Find where the given text appears and provide that cell's center as (x, y) coordinate. 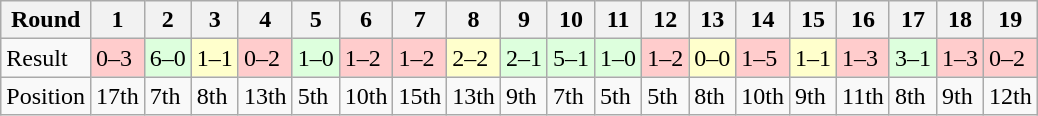
16 (864, 20)
7 (420, 20)
4 (265, 20)
1 (118, 20)
0–0 (712, 58)
11th (864, 96)
Round (46, 20)
1–5 (763, 58)
9 (524, 20)
13 (712, 20)
6–0 (168, 58)
19 (1011, 20)
15th (420, 96)
3 (214, 20)
5 (316, 20)
0–3 (118, 58)
2–2 (474, 58)
6 (366, 20)
10 (570, 20)
2–1 (524, 58)
Result (46, 58)
5–1 (570, 58)
17th (118, 96)
8 (474, 20)
12th (1011, 96)
3–1 (912, 58)
11 (618, 20)
18 (960, 20)
2 (168, 20)
14 (763, 20)
15 (812, 20)
12 (666, 20)
Position (46, 96)
17 (912, 20)
